For the text-containing cell, return its midpoint in (X, Y) coordinate format. 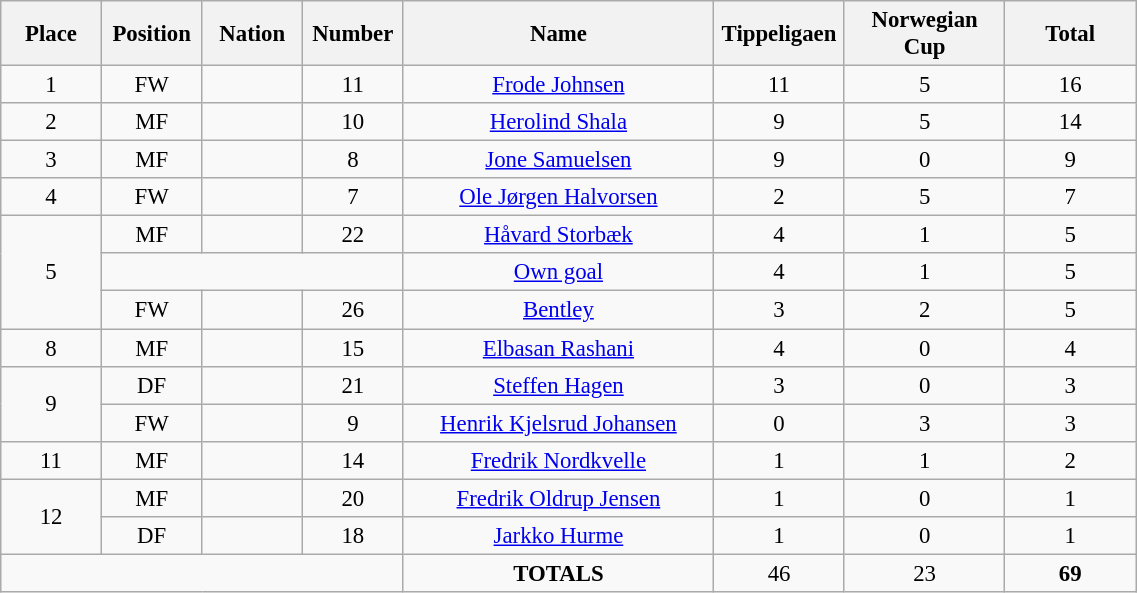
46 (780, 573)
Steffen Hagen (558, 385)
Number (354, 34)
Elbasan Rashani (558, 348)
TOTALS (558, 573)
22 (354, 235)
Position (152, 34)
21 (354, 385)
Name (558, 34)
23 (924, 573)
Place (52, 34)
69 (1070, 573)
18 (354, 536)
Ole Jørgen Halvorsen (558, 197)
16 (1070, 85)
26 (354, 310)
Bentley (558, 310)
Fredrik Nordkvelle (558, 460)
Total (1070, 34)
Jarkko Hurme (558, 536)
Herolind Shala (558, 122)
Own goal (558, 273)
Henrik Kjelsrud Johansen (558, 423)
Håvard Storbæk (558, 235)
10 (354, 122)
Jone Samuelsen (558, 160)
Fredrik Oldrup Jensen (558, 498)
12 (52, 516)
Nation (252, 34)
20 (354, 498)
Tippeligaen (780, 34)
Norwegian Cup (924, 34)
15 (354, 348)
Frode Johnsen (558, 85)
